Detect which cell encompasses the target text, then output its (x, y) center coordinate. 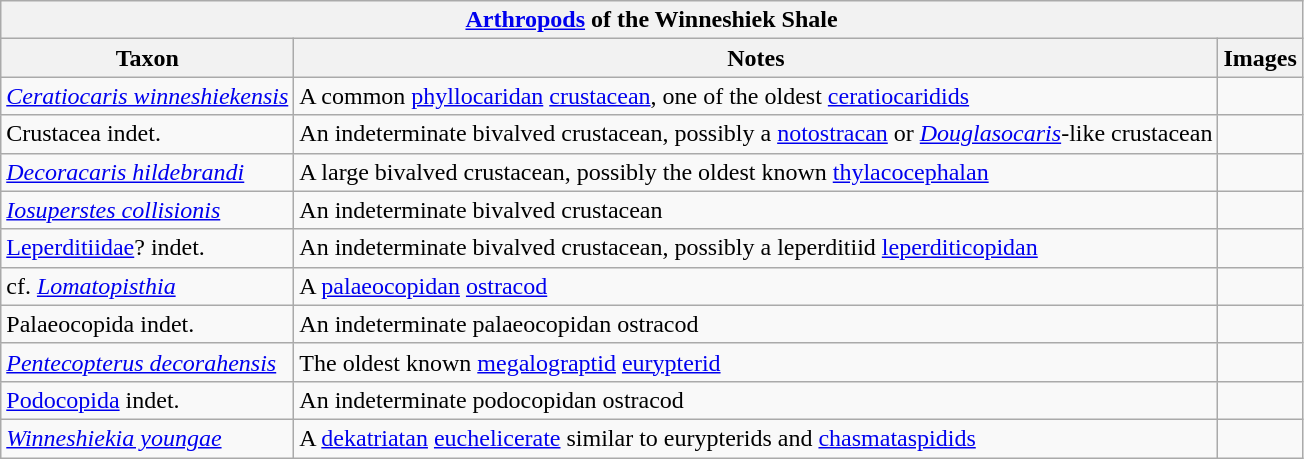
Podocopida indet. (148, 400)
Crustacea indet. (148, 134)
Iosuperstes collisionis (148, 210)
Notes (756, 58)
The oldest known megalograptid eurypterid (756, 362)
Pentecopterus decorahensis (148, 362)
A common phyllocaridan crustacean, one of the oldest ceratiocaridids (756, 96)
Ceratiocaris winneshiekensis (148, 96)
Palaeocopida indet. (148, 324)
An indeterminate palaeocopidan ostracod (756, 324)
Leperditiidae? indet. (148, 248)
An indeterminate bivalved crustacean, possibly a notostracan or Douglasocaris-like crustacean (756, 134)
Decoracaris hildebrandi (148, 172)
Taxon (148, 58)
An indeterminate bivalved crustacean, possibly a leperditiid leperditicopidan (756, 248)
A dekatriatan euchelicerate similar to eurypterids and chasmataspidids (756, 438)
Images (1260, 58)
An indeterminate podocopidan ostracod (756, 400)
cf. Lomatopisthia (148, 286)
A large bivalved crustacean, possibly the oldest known thylacocephalan (756, 172)
An indeterminate bivalved crustacean (756, 210)
Winneshiekia youngae (148, 438)
Arthropods of the Winneshiek Shale (652, 20)
A palaeocopidan ostracod (756, 286)
